From the cell containing the given text, extract its center point as [X, Y] coordinate. 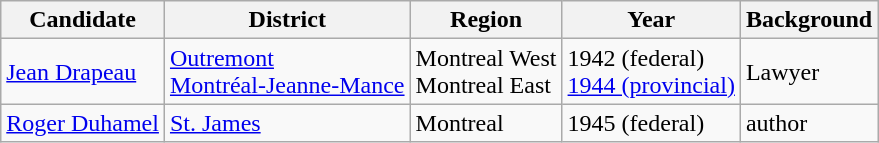
Outremont Montréal-Jeanne-Mance [287, 72]
author [808, 123]
1945 (federal) [651, 123]
Roger Duhamel [83, 123]
Region [486, 20]
Lawyer [808, 72]
Montreal [486, 123]
1942 (federal) 1944 (provincial) [651, 72]
Montreal West Montreal East [486, 72]
Year [651, 20]
Background [808, 20]
Candidate [83, 20]
St. James [287, 123]
Jean Drapeau [83, 72]
District [287, 20]
